Determine the (X, Y) coordinate at the center of the cell enclosing the given text.  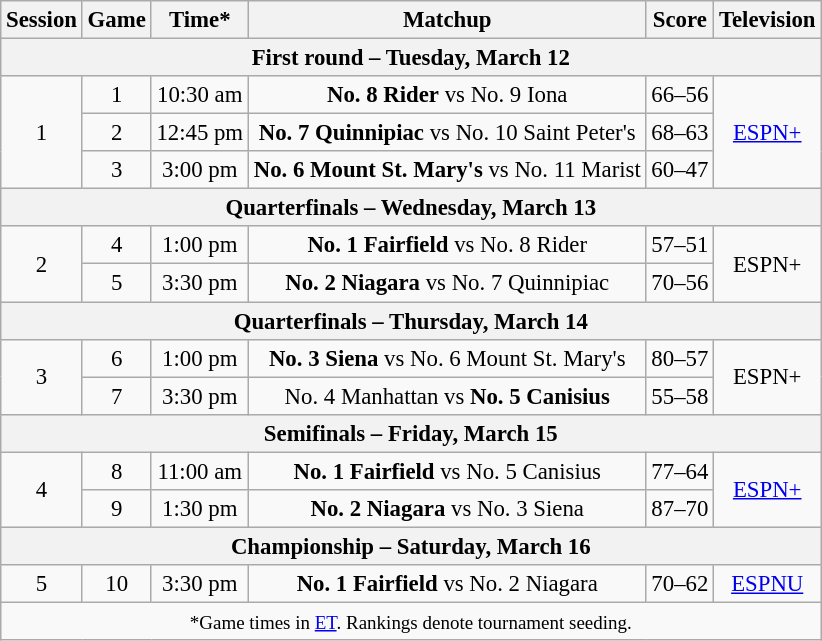
Quarterfinals – Thursday, March 14 (411, 321)
No. 1 Fairfield vs No. 2 Niagara (447, 584)
1:30 pm (200, 509)
11:00 am (200, 471)
80–57 (680, 358)
Score (680, 20)
6 (116, 358)
Quarterfinals – Wednesday, March 13 (411, 208)
8 (116, 471)
No. 2 Niagara vs No. 3 Siena (447, 509)
7 (116, 396)
ESPNU (768, 584)
55–58 (680, 396)
Championship – Saturday, March 16 (411, 546)
87–70 (680, 509)
Session (42, 20)
10 (116, 584)
No. 4 Manhattan vs No. 5 Canisius (447, 396)
12:45 pm (200, 133)
70–62 (680, 584)
No. 2 Niagara vs No. 7 Quinnipiac (447, 283)
No. 1 Fairfield vs No. 8 Rider (447, 245)
Game (116, 20)
Semifinals – Friday, March 15 (411, 433)
No. 7 Quinnipiac vs No. 10 Saint Peter's (447, 133)
Time* (200, 20)
77–64 (680, 471)
No. 1 Fairfield vs No. 5 Canisius (447, 471)
No. 8 Rider vs No. 9 Iona (447, 95)
66–56 (680, 95)
*Game times in ET. Rankings denote tournament seeding. (411, 621)
57–51 (680, 245)
3:00 pm (200, 170)
10:30 am (200, 95)
First round – Tuesday, March 12 (411, 58)
Matchup (447, 20)
70–56 (680, 283)
60–47 (680, 170)
68–63 (680, 133)
Television (768, 20)
9 (116, 509)
No. 6 Mount St. Mary's vs No. 11 Marist (447, 170)
No. 3 Siena vs No. 6 Mount St. Mary's (447, 358)
